Find where the given text appears and provide that cell's center as [x, y] coordinate. 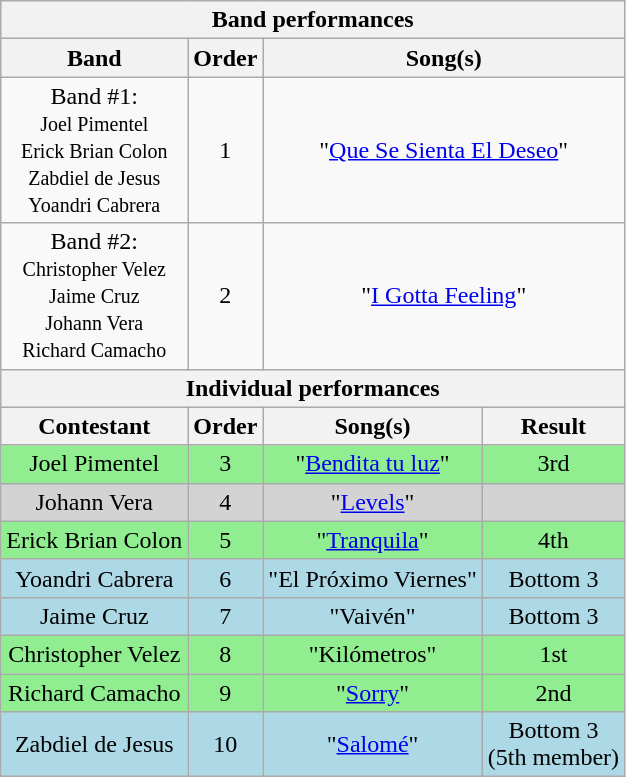
Zabdiel de Jesus [94, 744]
Erick Brian Colon [94, 540]
4 [226, 502]
4th [553, 540]
Yoandri Cabrera [94, 578]
5 [226, 540]
"Levels" [372, 502]
"El Próximo Viernes" [372, 578]
10 [226, 744]
3rd [553, 464]
"Tranquila" [372, 540]
9 [226, 693]
Joel Pimentel [94, 464]
1 [226, 150]
"I Gotta Feeling" [444, 296]
"Sorry" [372, 693]
Bottom 3(5th member) [553, 744]
6 [226, 578]
Richard Camacho [94, 693]
Individual performances [313, 388]
Band #2:Christopher VelezJaime CruzJohann VeraRichard Camacho [94, 296]
Result [553, 426]
3 [226, 464]
"Salomé" [372, 744]
Johann Vera [94, 502]
Band performances [313, 20]
8 [226, 654]
7 [226, 616]
2nd [553, 693]
Contestant [94, 426]
Band [94, 58]
"Que Se Sienta El Deseo" [444, 150]
Christopher Velez [94, 654]
Jaime Cruz [94, 616]
"Vaivén" [372, 616]
"Bendita tu luz" [372, 464]
Band #1:Joel PimentelErick Brian ColonZabdiel de JesusYoandri Cabrera [94, 150]
"Kilómetros" [372, 654]
1st [553, 654]
2 [226, 296]
